Return (X, Y) of the center of cell containing provided text 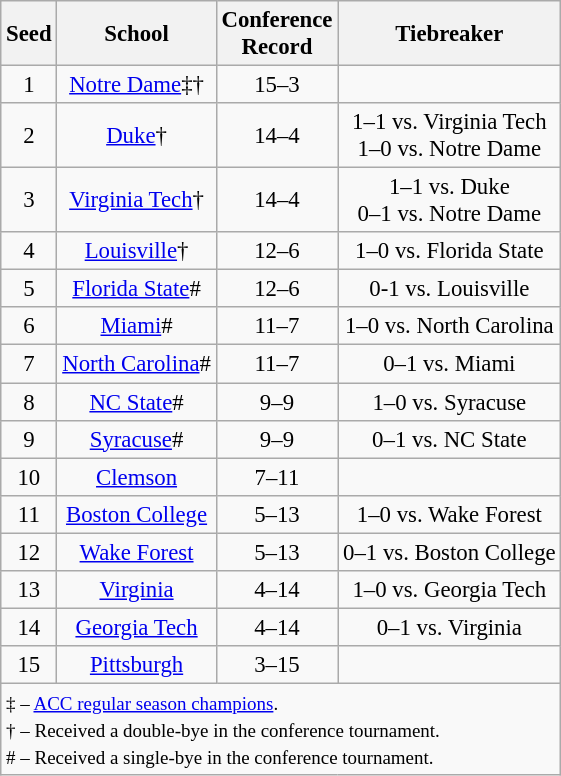
8 (29, 402)
0–1 vs. NC State (450, 439)
Pittsburgh (136, 665)
4 (29, 251)
0–1 vs. Boston College (450, 552)
10 (29, 477)
7–11 (277, 477)
5 (29, 289)
15–3 (277, 85)
Virginia Tech† (136, 200)
Syracuse# (136, 439)
1–0 vs. Florida State (450, 251)
Florida State# (136, 289)
14 (29, 627)
1 (29, 85)
Duke† (136, 136)
Seed (29, 34)
0-1 vs. Louisville (450, 289)
1–0 vs. Georgia Tech (450, 590)
‡ – ACC regular season champions.† – Received a double-bye in the conference tournament.# – Received a single-bye in the conference tournament. (281, 729)
13 (29, 590)
11 (29, 514)
1–1 vs. Duke0–1 vs. Notre Dame (450, 200)
1–0 vs. Wake Forest (450, 514)
3 (29, 200)
7 (29, 364)
Notre Dame‡† (136, 85)
Louisville† (136, 251)
Boston College (136, 514)
2 (29, 136)
1–0 vs. North Carolina (450, 327)
0–1 vs. Miami (450, 364)
15 (29, 665)
0–1 vs. Virginia (450, 627)
1–1 vs. Virginia Tech1–0 vs. Notre Dame (450, 136)
1–0 vs. Syracuse (450, 402)
6 (29, 327)
Clemson (136, 477)
Virginia (136, 590)
North Carolina# (136, 364)
Wake Forest (136, 552)
Tiebreaker (450, 34)
Georgia Tech (136, 627)
3–15 (277, 665)
ConferenceRecord (277, 34)
School (136, 34)
9 (29, 439)
NC State# (136, 402)
12 (29, 552)
Miami# (136, 327)
